Capture the cell that displays the provided text and extract its (x, y) central coordinate. 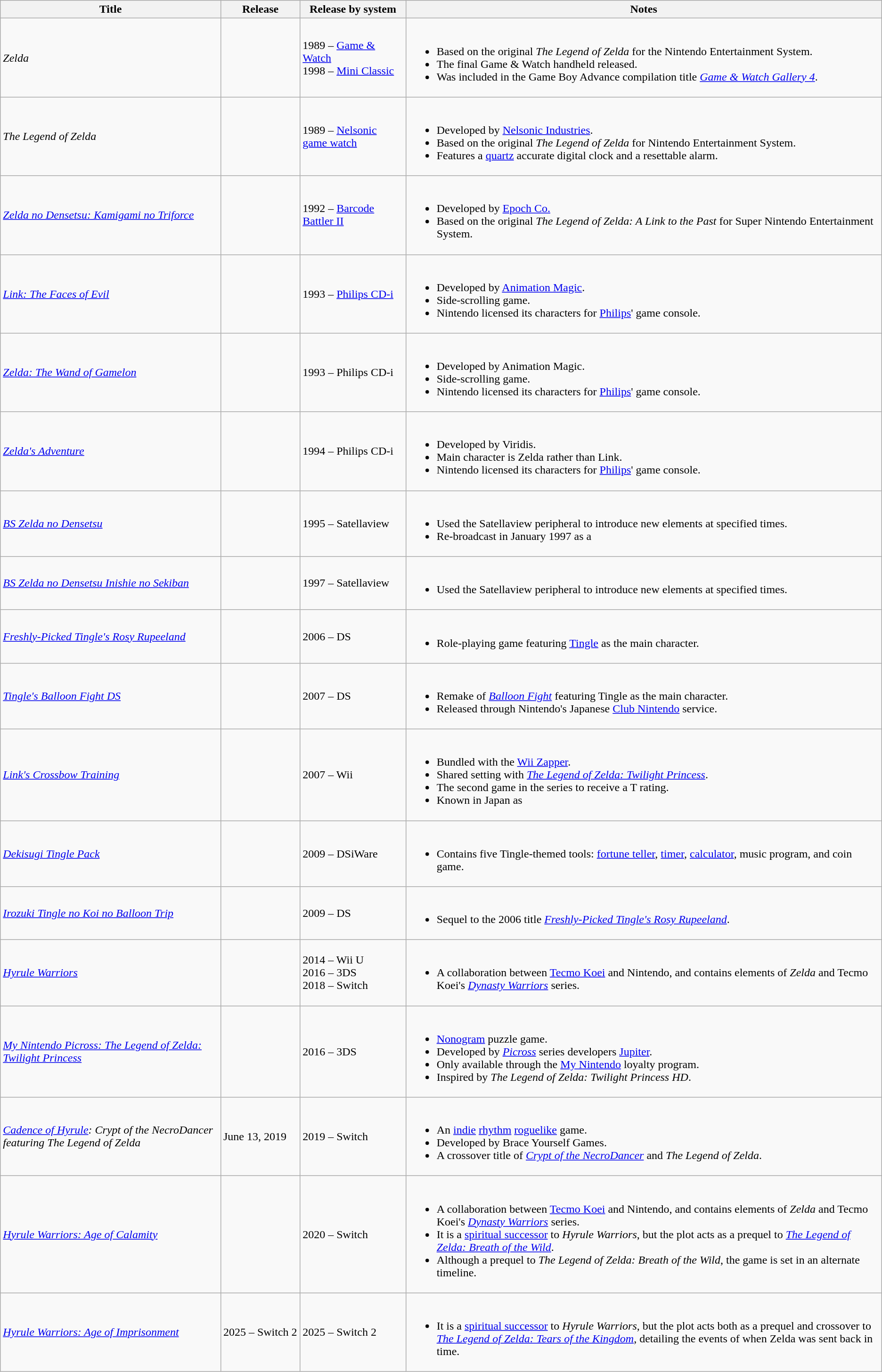
Hyrule Warriors: Age of Calamity (111, 1234)
Sequel to the 2006 title Freshly-Picked Tingle's Rosy Rupeeland. (644, 913)
Used the Satellaview peripheral to introduce new elements at specified times. (644, 583)
Release (260, 9)
Release by system (353, 9)
Zelda no Densetsu: Kamigami no Triforce (111, 215)
Used the Satellaview peripheral to introduce new elements at specified times.Re-broadcast in January 1997 as a (644, 523)
2020 – Switch (353, 1234)
Zelda: The Wand of Gamelon (111, 372)
2016 – 3DS (353, 1052)
June 13, 2019 (260, 1136)
Title (111, 9)
1995 – Satellaview (353, 523)
1992 – Barcode Battler II (353, 215)
BS Zelda no Densetsu Inishie no Sekiban (111, 583)
Cadence of Hyrule: Crypt of the NecroDancer featuring The Legend of Zelda (111, 1136)
BS Zelda no Densetsu (111, 523)
Contains five Tingle-themed tools: fortune teller, timer, calculator, music program, and coin game. (644, 854)
1989 – Game & Watch 1998 – Mini Classic (353, 57)
Role-playing game featuring Tingle as the main character. (644, 636)
Developed by Viridis.Main character is Zelda rather than Link.Nintendo licensed its characters for Philips' game console. (644, 451)
Freshly-Picked Tingle's Rosy Rupeeland (111, 636)
A collaboration between Tecmo Koei and Nintendo, and contains elements of Zelda and Tecmo Koei's Dynasty Warriors series. (644, 973)
Hyrule Warriors: Age of Imprisonment (111, 1332)
1989 – Nelsonic game watch (353, 137)
Developed by Epoch Co.Based on the original The Legend of Zelda: A Link to the Past for Super Nintendo Entertainment System. (644, 215)
2009 – DSiWare (353, 854)
Irozuki Tingle no Koi no Balloon Trip (111, 913)
Dekisugi Tingle Pack (111, 854)
Tingle's Balloon Fight DS (111, 696)
An indie rhythm roguelike game.Developed by Brace Yourself Games.A crossover title of Crypt of the NecroDancer and The Legend of Zelda. (644, 1136)
Link's Crossbow Training (111, 775)
2014 – Wii U 2016 – 3DS 2018 – Switch (353, 973)
Link: The Faces of Evil (111, 294)
2007 – Wii (353, 775)
2006 – DS (353, 636)
My Nintendo Picross: The Legend of Zelda: Twilight Princess (111, 1052)
2007 – DS (353, 696)
Zelda's Adventure (111, 451)
2009 – DS (353, 913)
Zelda (111, 57)
1997 – Satellaview (353, 583)
Notes (644, 9)
2019 – Switch (353, 1136)
Hyrule Warriors (111, 973)
The Legend of Zelda (111, 137)
Remake of Balloon Fight featuring Tingle as the main character.Released through Nintendo's Japanese Club Nintendo service. (644, 696)
1994 – Philips CD-i (353, 451)
